Capture the cell that displays the provided text and extract its (x, y) central coordinate. 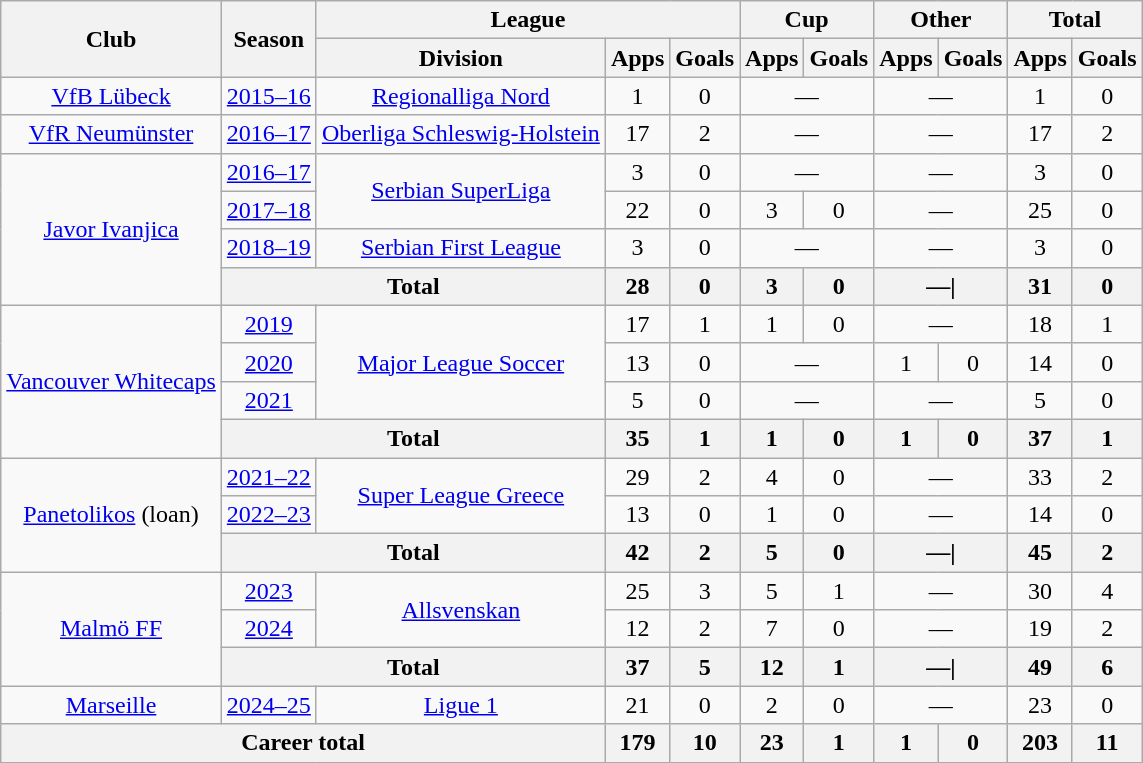
Super League Greece (460, 496)
VfR Neumünster (112, 134)
2018–19 (268, 248)
49 (1040, 667)
31 (1040, 286)
Other (941, 20)
2020 (268, 362)
2022–23 (268, 515)
2021–22 (268, 477)
Regionalliga Nord (460, 96)
2017–18 (268, 210)
6 (1107, 667)
Serbian First League (460, 248)
203 (1040, 743)
Club (112, 39)
League (528, 20)
Marseille (112, 705)
29 (637, 477)
19 (1040, 629)
2023 (268, 591)
2015–16 (268, 96)
7 (772, 629)
30 (1040, 591)
21 (637, 705)
Serbian SuperLiga (460, 191)
2024–25 (268, 705)
Cup (807, 20)
35 (637, 438)
28 (637, 286)
2024 (268, 629)
18 (1040, 324)
179 (637, 743)
Oberliga Schleswig-Holstein (460, 134)
Vancouver Whitecaps (112, 381)
Javor Ivanjica (112, 229)
2019 (268, 324)
45 (1040, 553)
Season (268, 39)
Allsvenskan (460, 610)
11 (1107, 743)
33 (1040, 477)
22 (637, 210)
42 (637, 553)
2021 (268, 400)
Division (460, 58)
VfB Lübeck (112, 96)
Career total (304, 743)
Ligue 1 (460, 705)
Panetolikos (loan) (112, 515)
Malmö FF (112, 629)
Major League Soccer (460, 362)
10 (705, 743)
